Provide the (x, y) coordinate of the cell's center where the given text is located.  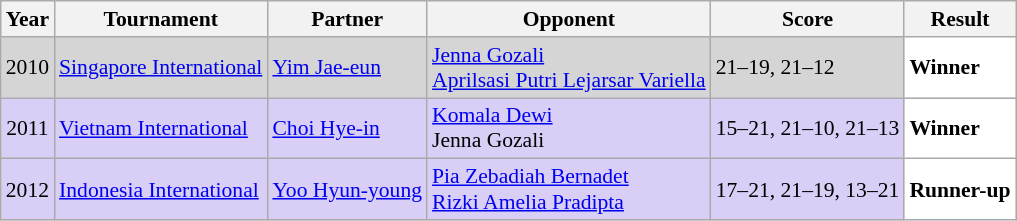
15–21, 21–10, 21–13 (808, 128)
2010 (28, 68)
Partner (347, 19)
Choi Hye-in (347, 128)
Jenna Gozali Aprilsasi Putri Lejarsar Variella (569, 68)
Runner-up (960, 190)
Indonesia International (160, 190)
Pia Zebadiah Bernadet Rizki Amelia Pradipta (569, 190)
Result (960, 19)
Score (808, 19)
Komala Dewi Jenna Gozali (569, 128)
Vietnam International (160, 128)
21–19, 21–12 (808, 68)
2012 (28, 190)
Yim Jae-eun (347, 68)
Opponent (569, 19)
2011 (28, 128)
Yoo Hyun-young (347, 190)
Year (28, 19)
17–21, 21–19, 13–21 (808, 190)
Tournament (160, 19)
Singapore International (160, 68)
